Return (x, y) of the center of cell containing provided text 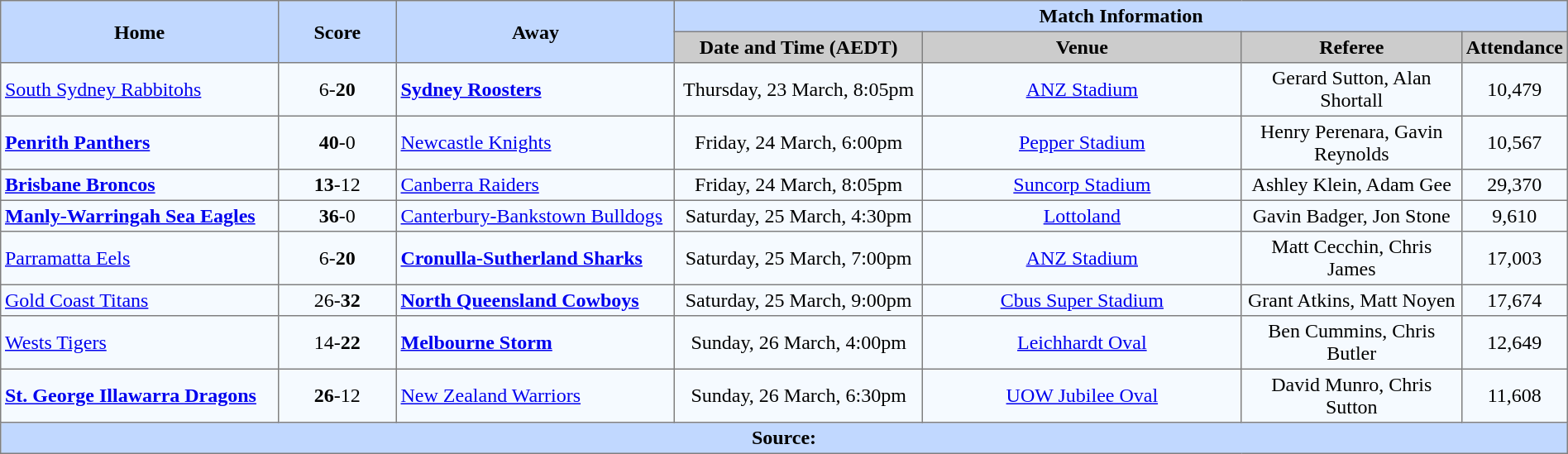
Matt Cecchin, Chris James (1351, 258)
36-0 (337, 216)
Date and Time (AEDT) (799, 47)
Saturday, 25 March, 9:00pm (799, 300)
Gavin Badger, Jon Stone (1351, 216)
Canterbury-Bankstown Bulldogs (535, 216)
9,610 (1514, 216)
David Munro, Chris Sutton (1351, 395)
Gold Coast Titans (140, 300)
Away (535, 31)
Henry Perenara, Gavin Reynolds (1351, 142)
Manly-Warringah Sea Eagles (140, 216)
Sydney Roosters (535, 89)
29,370 (1514, 185)
Newcastle Knights (535, 142)
Friday, 24 March, 8:05pm (799, 185)
Sunday, 26 March, 6:30pm (799, 395)
Home (140, 31)
17,674 (1514, 300)
Penrith Panthers (140, 142)
New Zealand Warriors (535, 395)
North Queensland Cowboys (535, 300)
Leichhardt Oval (1083, 342)
Ashley Klein, Adam Gee (1351, 185)
Cronulla-Sutherland Sharks (535, 258)
Friday, 24 March, 6:00pm (799, 142)
Melbourne Storm (535, 342)
Pepper Stadium (1083, 142)
Parramatta Eels (140, 258)
Score (337, 31)
Canberra Raiders (535, 185)
St. George Illawarra Dragons (140, 395)
Cbus Super Stadium (1083, 300)
Lottoland (1083, 216)
Sunday, 26 March, 4:00pm (799, 342)
13-12 (337, 185)
Match Information (1121, 17)
Referee (1351, 47)
14-22 (337, 342)
11,608 (1514, 395)
Saturday, 25 March, 7:00pm (799, 258)
Brisbane Broncos (140, 185)
UOW Jubilee Oval (1083, 395)
Grant Atkins, Matt Noyen (1351, 300)
Gerard Sutton, Alan Shortall (1351, 89)
17,003 (1514, 258)
South Sydney Rabbitohs (140, 89)
Wests Tigers (140, 342)
10,479 (1514, 89)
Venue (1083, 47)
40-0 (337, 142)
Thursday, 23 March, 8:05pm (799, 89)
10,567 (1514, 142)
12,649 (1514, 342)
26-32 (337, 300)
Suncorp Stadium (1083, 185)
Ben Cummins, Chris Butler (1351, 342)
Source: (784, 438)
Saturday, 25 March, 4:30pm (799, 216)
26-12 (337, 395)
Attendance (1514, 47)
